Identify which cell holds the provided text, then report its (X, Y) central coordinate. 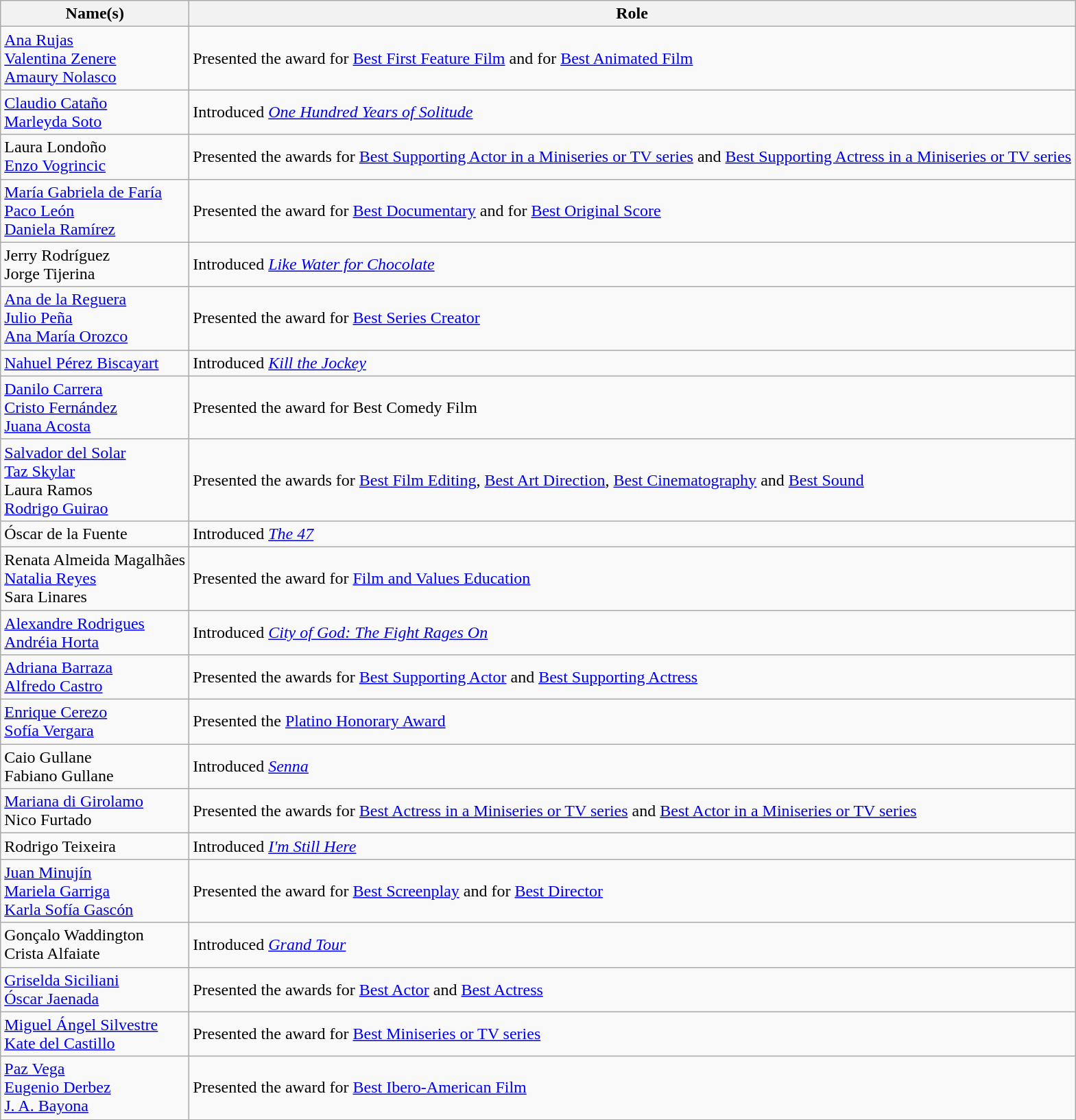
Claudio CatañoMarleyda Soto (95, 112)
Introduced I'm Still Here (632, 846)
Miguel Ángel SilvestreKate del Castillo (95, 1034)
Jerry RodríguezJorge Tijerina (95, 265)
Presented the award for Best Series Creator (632, 318)
Salvador del SolarTaz SkylarLaura RamosRodrigo Guirao (95, 480)
Ana de la RegueraJulio PeñaAna María Orozco (95, 318)
Rodrigo Teixeira (95, 846)
Name(s) (95, 14)
Presented the award for Film and Values Education (632, 578)
Presented the awards for Best Actress in a Miniseries or TV series and Best Actor in a Miniseries or TV series (632, 811)
Presented the award for Best Documentary and for Best Original Score (632, 211)
Introduced Like Water for Chocolate (632, 265)
Presented the awards for Best Film Editing, Best Art Direction, Best Cinematography and Best Sound (632, 480)
Presented the award for Best Screenplay and for Best Director (632, 891)
Presented the award for Best Ibero-American Film (632, 1088)
María Gabriela de FaríaPaco LeónDaniela Ramírez (95, 211)
Introduced City of God: The Fight Rages On (632, 632)
Paz VegaEugenio DerbezJ. A. Bayona (95, 1088)
Presented the award for Best First Feature Film and for Best Animated Film (632, 58)
Juan MinujínMariela GarrigaKarla Sofía Gascón (95, 891)
Enrique CerezoSofía Vergara (95, 722)
Laura LondoñoEnzo Vogrincic (95, 156)
Introduced Senna (632, 767)
Introduced One Hundred Years of Solitude (632, 112)
Renata Almeida MagalhãesNatalia ReyesSara Linares (95, 578)
Ana RujasValentina ZenereAmaury Nolasco (95, 58)
Presented the awards for Best Actor and Best Actress (632, 989)
Role (632, 14)
Adriana BarrazaAlfredo Castro (95, 678)
Introduced The 47 (632, 534)
Alexandre RodriguesAndréia Horta (95, 632)
Danilo CarreraCristo FernándezJuana Acosta (95, 407)
Presented the award for Best Miniseries or TV series (632, 1034)
Presented the awards for Best Supporting Actor in a Miniseries or TV series and Best Supporting Actress in a Miniseries or TV series (632, 156)
Mariana di GirolamoNico Furtado (95, 811)
Introduced Kill the Jockey (632, 363)
Presented the Platino Honorary Award (632, 722)
Presented the award for Best Comedy Film (632, 407)
Griselda SicilianiÓscar Jaenada (95, 989)
Introduced Grand Tour (632, 945)
Presented the awards for Best Supporting Actor and Best Supporting Actress (632, 678)
Caio GullaneFabiano Gullane (95, 767)
Gonçalo WaddingtonCrista Alfaiate (95, 945)
Óscar de la Fuente (95, 534)
Nahuel Pérez Biscayart (95, 363)
